Pinpoint the cell where the given text exists, returning its [X, Y] midpoint coordinate. 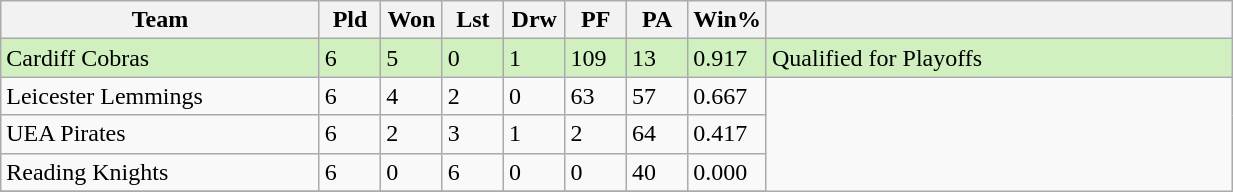
Win% [728, 20]
Drw [534, 20]
Cardiff Cobras [160, 58]
5 [412, 58]
57 [656, 96]
3 [472, 134]
0.000 [728, 172]
PA [656, 20]
Leicester Lemmings [160, 96]
4 [412, 96]
13 [656, 58]
Lst [472, 20]
Reading Knights [160, 172]
PF [596, 20]
63 [596, 96]
UEA Pirates [160, 134]
Team [160, 20]
109 [596, 58]
64 [656, 134]
Qualified for Playoffs [998, 58]
0.667 [728, 96]
0.917 [728, 58]
0.417 [728, 134]
Won [412, 20]
Pld [350, 20]
40 [656, 172]
